Provide the (X, Y) coordinate of the cell's center where the given text is located.  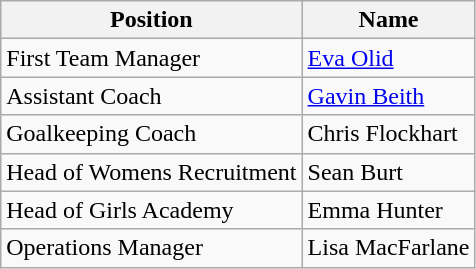
Operations Manager (152, 248)
Lisa MacFarlane (388, 248)
First Team Manager (152, 58)
Sean Burt (388, 172)
Goalkeeping Coach (152, 134)
Eva Olid (388, 58)
Name (388, 20)
Chris Flockhart (388, 134)
Position (152, 20)
Head of Girls Academy (152, 210)
Emma Hunter (388, 210)
Assistant Coach (152, 96)
Gavin Beith (388, 96)
Head of Womens Recruitment (152, 172)
